Locate the cell with the specified text and output its [X, Y] center coordinate. 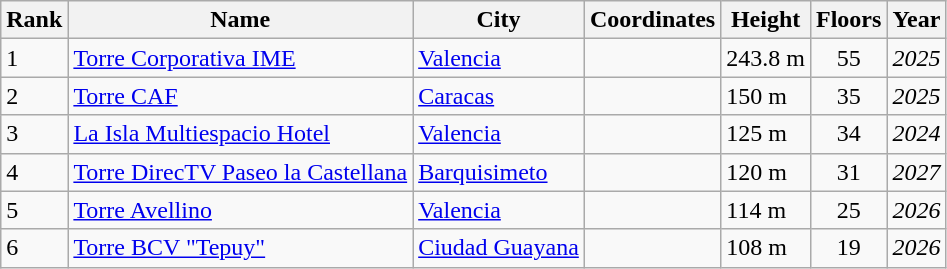
Torre CAF [240, 96]
Rank [34, 20]
31 [848, 172]
Caracas [499, 96]
2024 [916, 134]
Coordinates [652, 20]
2 [34, 96]
19 [848, 248]
Torre BCV "Tepuy" [240, 248]
Barquisimeto [499, 172]
3 [34, 134]
6 [34, 248]
150 m [766, 96]
1 [34, 58]
Torre Corporativa IME [240, 58]
25 [848, 210]
La Isla Multiespacio Hotel [240, 134]
5 [34, 210]
Name [240, 20]
City [499, 20]
Torre DirecTV Paseo la Castellana [240, 172]
120 m [766, 172]
34 [848, 134]
55 [848, 58]
114 m [766, 210]
Floors [848, 20]
108 m [766, 248]
125 m [766, 134]
243.8 m [766, 58]
Height [766, 20]
2027 [916, 172]
Year [916, 20]
4 [34, 172]
Torre Avellino [240, 210]
Ciudad Guayana [499, 248]
35 [848, 96]
